Identify which cell holds the provided text, then report its (x, y) central coordinate. 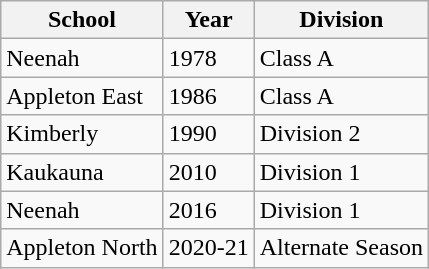
Kimberly (82, 134)
1986 (208, 96)
Alternate Season (341, 248)
Division (341, 20)
1990 (208, 134)
Kaukauna (82, 172)
Appleton North (82, 248)
2010 (208, 172)
Division 2 (341, 134)
Year (208, 20)
School (82, 20)
Appleton East (82, 96)
2016 (208, 210)
2020-21 (208, 248)
1978 (208, 58)
